Return [X, Y] of the center of cell containing provided text 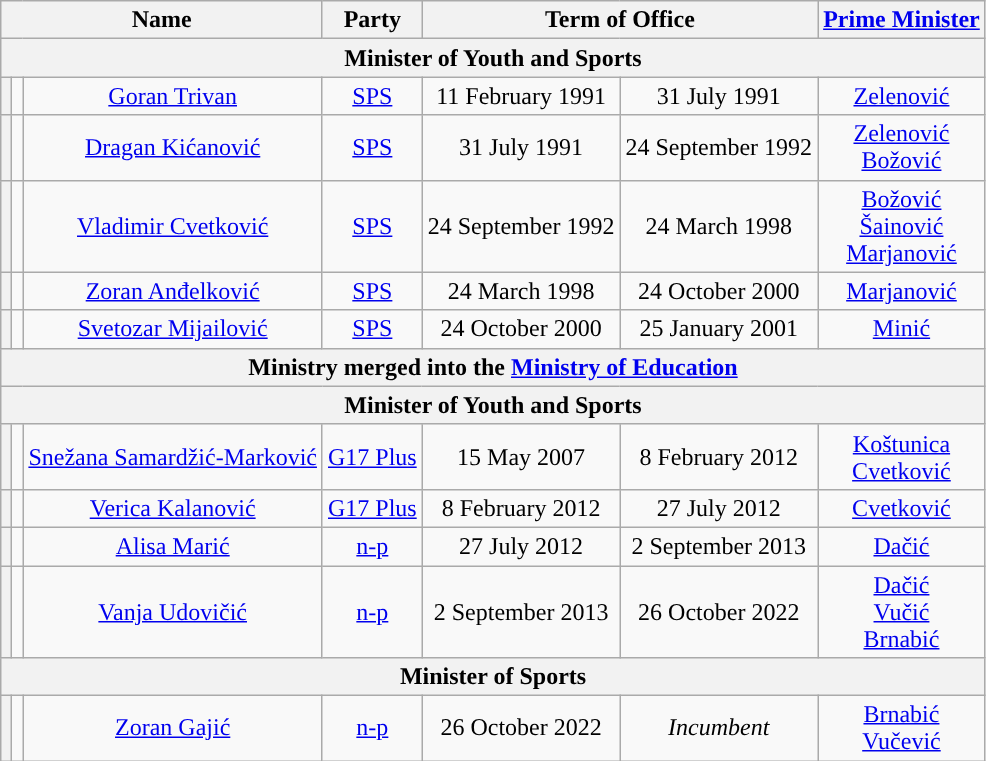
Verica Kalanović [173, 508]
25 January 2001 [719, 329]
Cvetković [902, 508]
11 February 1991 [521, 96]
Dačić Vučić Brnabić [902, 612]
Alisa Marić [173, 546]
Brnabić Vučević [902, 728]
Party [372, 20]
Ministry merged into the Ministry of Education [494, 367]
Snežana Samardžić-Marković [173, 456]
Minister of Sports [494, 677]
Name [162, 20]
Svetozar Mijailović [173, 329]
Prime Minister [902, 20]
Zelenović Božović [902, 148]
Minić [902, 329]
Marjanović [902, 291]
Dragan Kićanović [173, 148]
Zelenović [902, 96]
Goran Trivan [173, 96]
Zoran Anđelković [173, 291]
Dačić [902, 546]
Incumbent [719, 728]
15 May 2007 [521, 456]
Koštunica Cvetković [902, 456]
Vanja Udovičić [173, 612]
Zoran Gajić [173, 728]
Božović Šainović Marjanović [902, 226]
Vladimir Cvetković [173, 226]
Term of Office [620, 20]
